Extract the (X, Y) coordinate from the center of the cell holding the provided text.  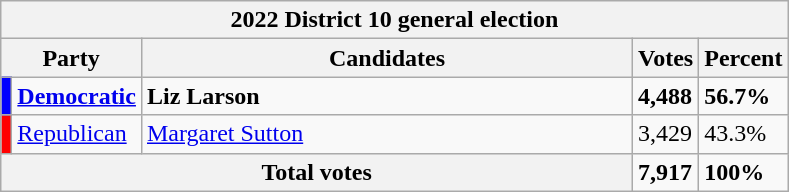
100% (744, 172)
Liz Larson (386, 96)
7,917 (666, 172)
Democratic (77, 96)
Percent (744, 58)
Margaret Sutton (386, 134)
3,429 (666, 134)
2022 District 10 general election (394, 20)
Total votes (317, 172)
56.7% (744, 96)
Republican (77, 134)
4,488 (666, 96)
Party (72, 58)
Votes (666, 58)
43.3% (744, 134)
Candidates (386, 58)
